Provide the (x, y) coordinate of the cell's center where the given text is located.  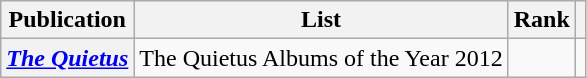
The Quietus Albums of the Year 2012 (321, 58)
Publication (68, 20)
The Quietus (68, 58)
List (321, 20)
Rank (542, 20)
